Scan for the cell matching the given text and deliver its (X, Y) coordinate at center. 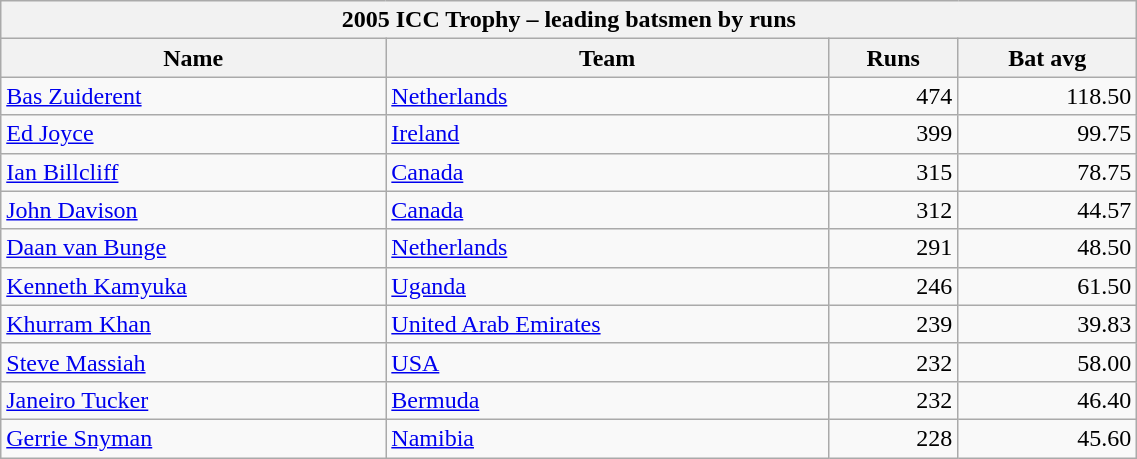
39.83 (1048, 324)
99.75 (1048, 134)
291 (892, 248)
78.75 (1048, 172)
399 (892, 134)
Runs (892, 58)
312 (892, 210)
Daan van Bunge (194, 248)
John Davison (194, 210)
Bermuda (608, 400)
Ed Joyce (194, 134)
Namibia (608, 438)
315 (892, 172)
239 (892, 324)
61.50 (1048, 286)
474 (892, 96)
Bat avg (1048, 58)
Name (194, 58)
44.57 (1048, 210)
Gerrie Snyman (194, 438)
58.00 (1048, 362)
Ireland (608, 134)
Team (608, 58)
Uganda (608, 286)
Khurram Khan (194, 324)
Janeiro Tucker (194, 400)
228 (892, 438)
Bas Zuiderent (194, 96)
USA (608, 362)
48.50 (1048, 248)
Ian Billcliff (194, 172)
118.50 (1048, 96)
Kenneth Kamyuka (194, 286)
Steve Massiah (194, 362)
45.60 (1048, 438)
46.40 (1048, 400)
2005 ICC Trophy – leading batsmen by runs (569, 20)
United Arab Emirates (608, 324)
246 (892, 286)
